Extract the (x, y) coordinate from the center of the cell holding the provided text.  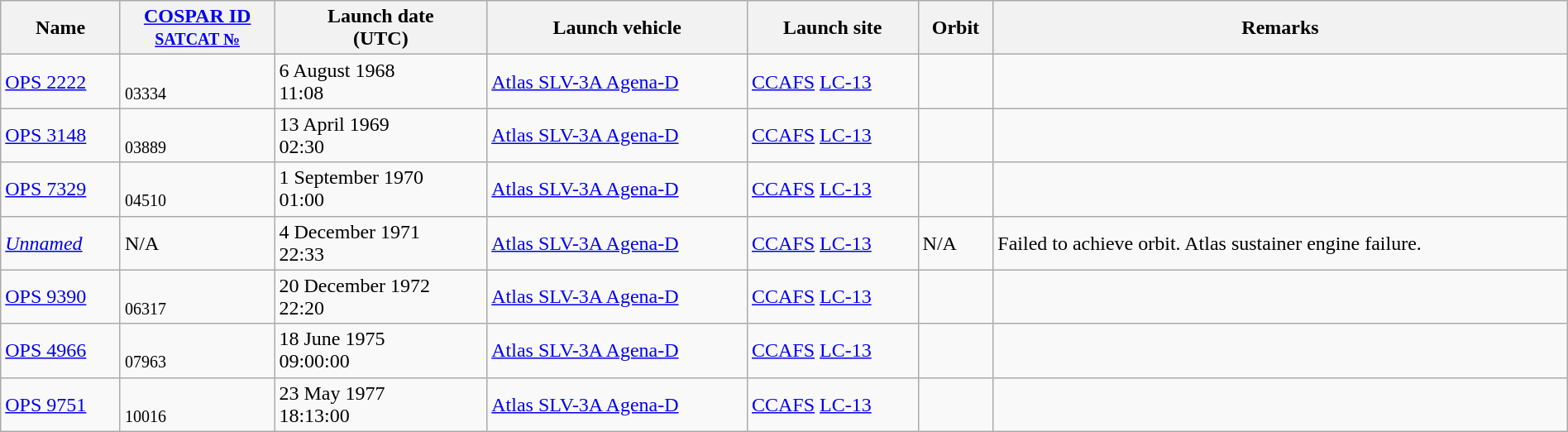
13 April 196902:30 (380, 136)
04510 (197, 189)
1 September 197001:00 (380, 189)
Name (61, 28)
OPS 7329 (61, 189)
OPS 3148 (61, 136)
23 May 197718:13:00 (380, 404)
OPS 2222 (61, 81)
10016 (197, 404)
Launch vehicle (617, 28)
Failed to achieve orbit. Atlas sustainer engine failure. (1280, 243)
20 December 197222:20 (380, 296)
OPS 4966 (61, 351)
OPS 9751 (61, 404)
4 December 197122:33 (380, 243)
Launch site (832, 28)
COSPAR IDSATCAT № (197, 28)
OPS 9390 (61, 296)
6 August 196811:08 (380, 81)
03889 (197, 136)
07963 (197, 351)
Remarks (1280, 28)
03334 (197, 81)
18 June 197509:00:00 (380, 351)
Launch date(UTC) (380, 28)
Orbit (956, 28)
Unnamed (61, 243)
06317 (197, 296)
